Return [x, y] of the center of cell containing provided text 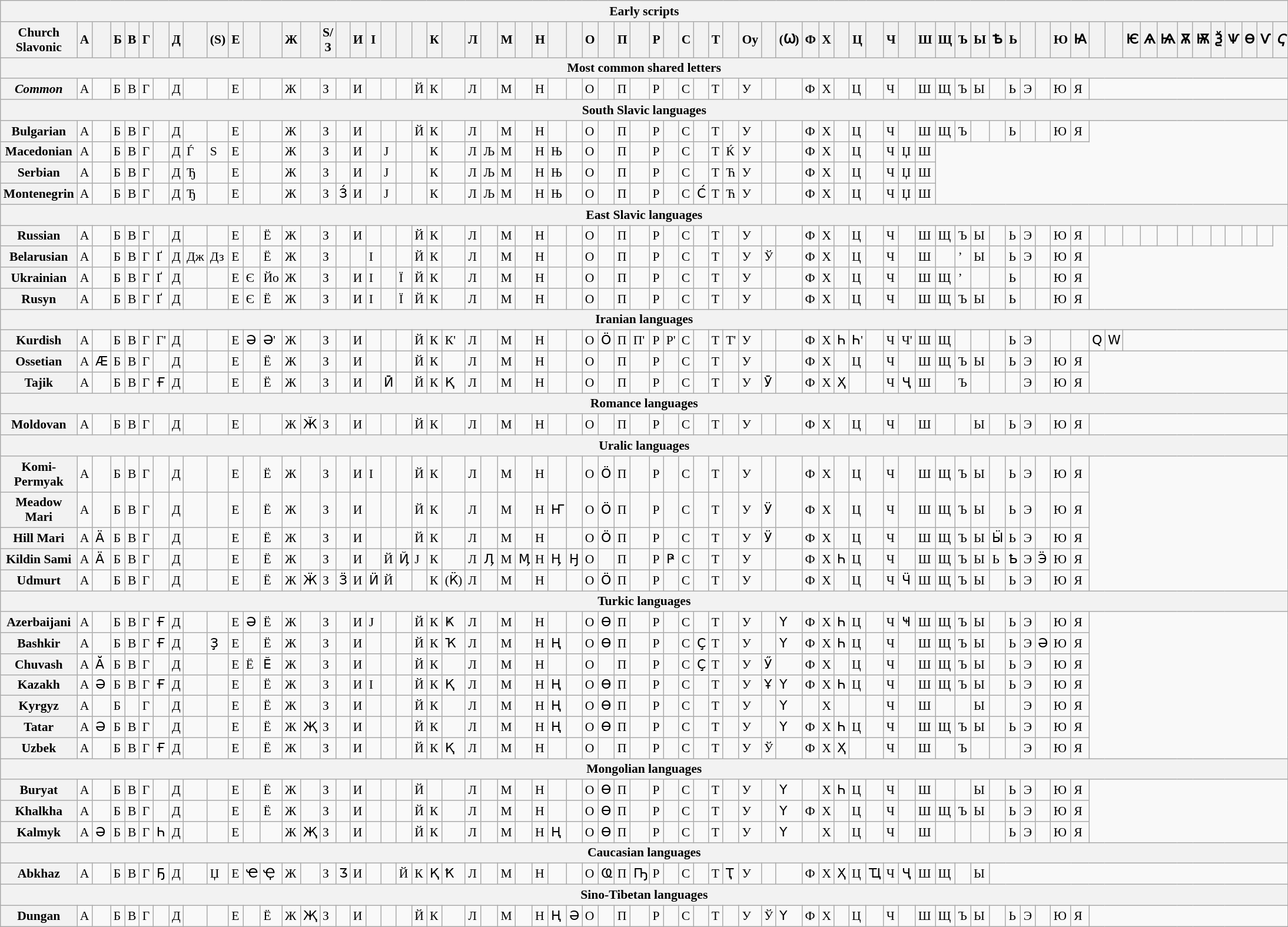
Rusyn [39, 299]
Ѧ [1149, 40]
Ӭ [1043, 560]
Ҁ [1281, 40]
Ӹ [997, 539]
Meadow Mari [39, 510]
Azerbaijani [39, 623]
Ѥ [1132, 40]
Ӑ [101, 664]
Bashkir [39, 643]
Caucasian languages [644, 853]
Ҽ [252, 874]
Ҝ [454, 623]
Hill Mari [39, 539]
Ӳ [769, 664]
Romance languages [644, 404]
Udmurt [39, 580]
Ꙗ [1080, 40]
Ѩ [1167, 40]
Ӎ [524, 560]
Kyrgyz [39, 706]
Ѣ [997, 40]
Ѕ/З [328, 40]
Ӝ [310, 580]
Kalmyk [39, 832]
Дз [218, 257]
Tatar [39, 727]
Early scripts [644, 11]
Дж [195, 257]
Belarusian [39, 257]
Ҋ [404, 560]
Serbian [39, 173]
Ҿ [271, 874]
Dungan [39, 916]
Turkic languages [644, 602]
Ѳ [1249, 40]
Ѓ [195, 152]
Оу [750, 40]
Most common shared letters [644, 68]
Kazakh [39, 685]
Common [39, 89]
Йо [271, 278]
Ҧ [640, 874]
Ҹ [907, 623]
Ӈ [575, 560]
Ҟ [454, 874]
Ѯ [1219, 40]
Ҍ [1013, 560]
Һ' [857, 341]
Ұ [769, 685]
Ӗ [271, 664]
К' [454, 341]
South Slavic languages [644, 110]
Mongolian languages [644, 769]
Ԝ [1114, 341]
Ҕ [161, 874]
East Slavic languages [644, 215]
Ѵ [1266, 40]
Ӥ [373, 580]
Р' [671, 341]
Bulgarian [39, 131]
Kurdish [39, 341]
(К̈) [454, 580]
Russian [39, 236]
Ч' [907, 341]
Uralic languages [644, 446]
Ossetian [39, 362]
Ӵ [907, 580]
Г' [161, 341]
С́ [701, 194]
Ѭ [1202, 40]
П' [640, 341]
Ӡ [343, 874]
Ҭ [731, 874]
Ӣ [389, 383]
З́ [343, 194]
Uzbek [39, 748]
Khalkha [39, 811]
Ҡ [454, 643]
(Ѕ) [218, 40]
Iranian languages [644, 320]
Buryat [39, 790]
Т' [731, 341]
Church Slavonic [39, 40]
Ӕ [101, 362]
Ӂ [310, 425]
Chuvash [39, 664]
Ѕ [218, 152]
Ӊ [557, 560]
Ҏ [671, 560]
Ukrainian [39, 278]
Montenegrin [39, 194]
Ӟ [343, 580]
Ӯ [769, 383]
Ѱ [1233, 40]
Ҵ [875, 874]
Sino-Tibetan languages [644, 895]
Ҩ [606, 874]
Moldovan [39, 425]
Ԛ [1097, 341]
Ә' [271, 341]
Macedonian [39, 152]
Tajik [39, 383]
Komi-Permyak [39, 474]
Ќ [731, 152]
Ҥ [557, 510]
Kildin Sami [39, 560]
Abkhaz [39, 874]
(Ѡ) [789, 40]
Ѫ [1186, 40]
Ӆ [489, 560]
Ҙ [218, 643]
